Search for the cell housing the specified text and yield its (X, Y) center coordinate. 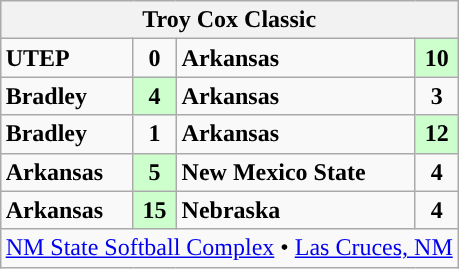
10 (436, 58)
NM State Softball Complex • Las Cruces, NM (229, 248)
Troy Cox Classic (229, 20)
New Mexico State (296, 172)
12 (436, 134)
15 (154, 210)
5 (154, 172)
0 (154, 58)
UTEP (66, 58)
Nebraska (296, 210)
1 (154, 134)
3 (436, 96)
